Return the (x, y) coordinate for the center point of the cell that contains the specified text.  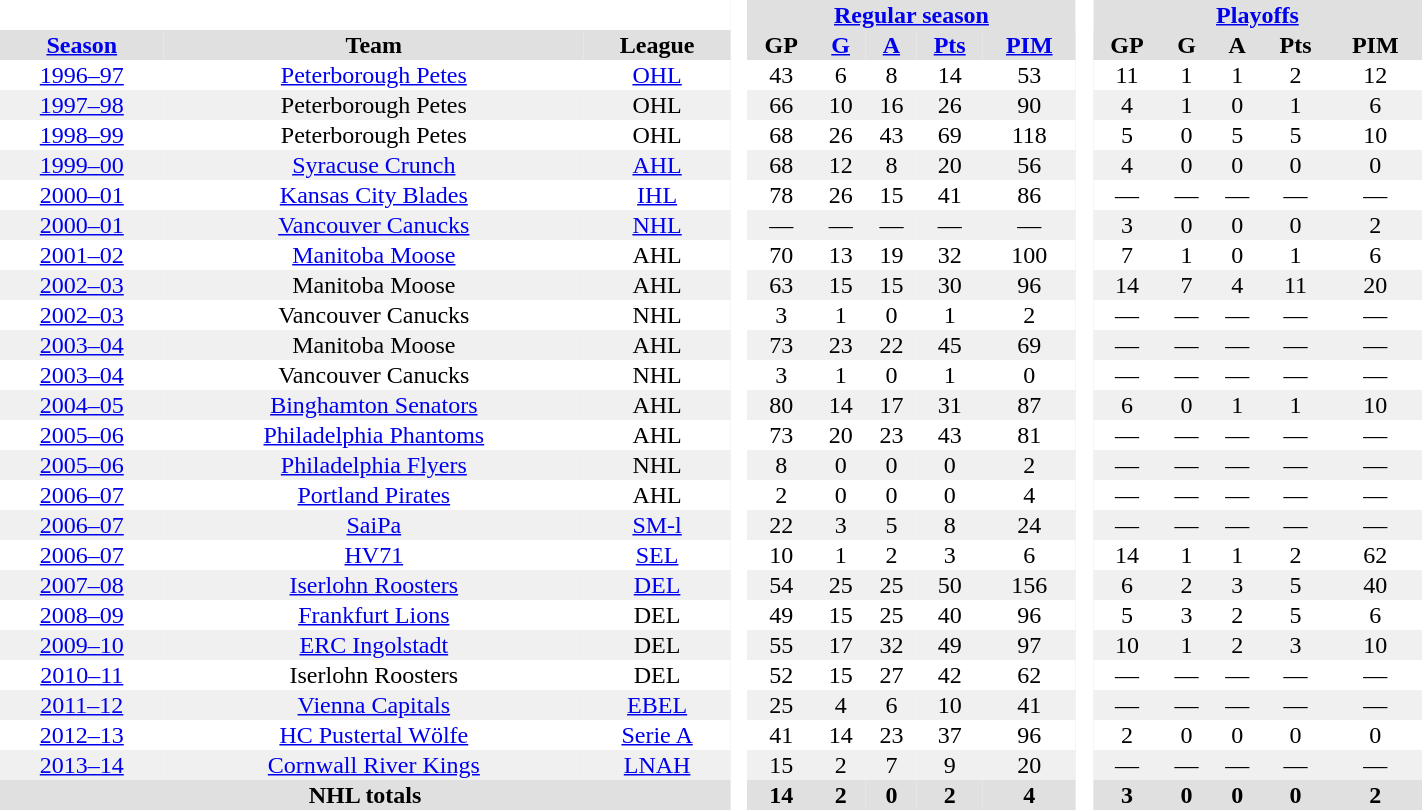
ERC Ingolstadt (374, 645)
50 (950, 585)
81 (1030, 435)
Philadelphia Phantoms (374, 435)
2009–10 (82, 645)
53 (1030, 75)
27 (892, 675)
100 (1030, 255)
NHL totals (365, 795)
Philadelphia Flyers (374, 465)
Season (82, 45)
2010–11 (82, 675)
9 (950, 765)
24 (1030, 525)
156 (1030, 585)
13 (840, 255)
78 (781, 195)
37 (950, 735)
Cornwall River Kings (374, 765)
2012–13 (82, 735)
1996–97 (82, 75)
2007–08 (82, 585)
Regular season (912, 15)
1998–99 (82, 135)
HV71 (374, 555)
Kansas City Blades (374, 195)
86 (1030, 195)
2001–02 (82, 255)
SEL (657, 555)
52 (781, 675)
55 (781, 645)
87 (1030, 405)
LNAH (657, 765)
1999–00 (82, 165)
Team (374, 45)
Serie A (657, 735)
90 (1030, 105)
56 (1030, 165)
2004–05 (82, 405)
19 (892, 255)
Binghamton Senators (374, 405)
54 (781, 585)
118 (1030, 135)
80 (781, 405)
16 (892, 105)
Playoffs (1258, 15)
42 (950, 675)
SM-l (657, 525)
31 (950, 405)
EBEL (657, 705)
2013–14 (82, 765)
Vienna Capitals (374, 705)
Syracuse Crunch (374, 165)
Portland Pirates (374, 495)
SaiPa (374, 525)
97 (1030, 645)
45 (950, 345)
70 (781, 255)
66 (781, 105)
Frankfurt Lions (374, 615)
63 (781, 285)
League (657, 45)
HC Pustertal Wölfe (374, 735)
1997–98 (82, 105)
2011–12 (82, 705)
2008–09 (82, 615)
IHL (657, 195)
30 (950, 285)
